Output the (x, y) coordinate of the center of the cell containing the given text.  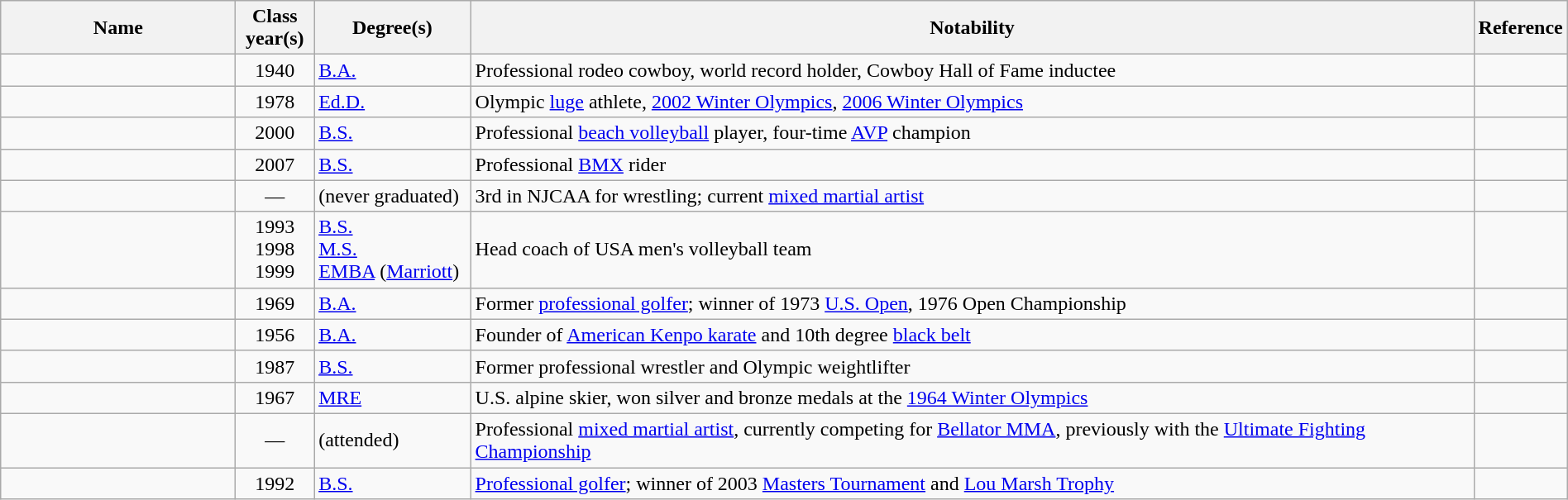
Former professional golfer; winner of 1973 U.S. Open, 1976 Open Championship (973, 303)
3rd in NJCAA for wrestling; current mixed martial artist (973, 196)
1992 (275, 483)
B.S.M.S.EMBA (Marriott) (392, 250)
(attended) (392, 440)
Professional beach volleyball player, four-time AVP champion (973, 133)
2000 (275, 133)
Notability (973, 28)
Name (118, 28)
1978 (275, 102)
1967 (275, 398)
Former professional wrestler and Olympic weightlifter (973, 366)
Professional BMX rider (973, 164)
Degree(s) (392, 28)
2007 (275, 164)
199319981999 (275, 250)
Reference (1520, 28)
MRE (392, 398)
U.S. alpine skier, won silver and bronze medals at the 1964 Winter Olympics (973, 398)
1956 (275, 335)
Professional mixed martial artist, currently competing for Bellator MMA, previously with the Ultimate Fighting Championship (973, 440)
1969 (275, 303)
Professional rodeo cowboy, world record holder, Cowboy Hall of Fame inductee (973, 70)
Ed.D. (392, 102)
1940 (275, 70)
1987 (275, 366)
Olympic luge athlete, 2002 Winter Olympics, 2006 Winter Olympics (973, 102)
(never graduated) (392, 196)
Class year(s) (275, 28)
Head coach of USA men's volleyball team (973, 250)
Founder of American Kenpo karate and 10th degree black belt (973, 335)
Professional golfer; winner of 2003 Masters Tournament and Lou Marsh Trophy (973, 483)
